From the cell containing the given text, extract its center point as [x, y] coordinate. 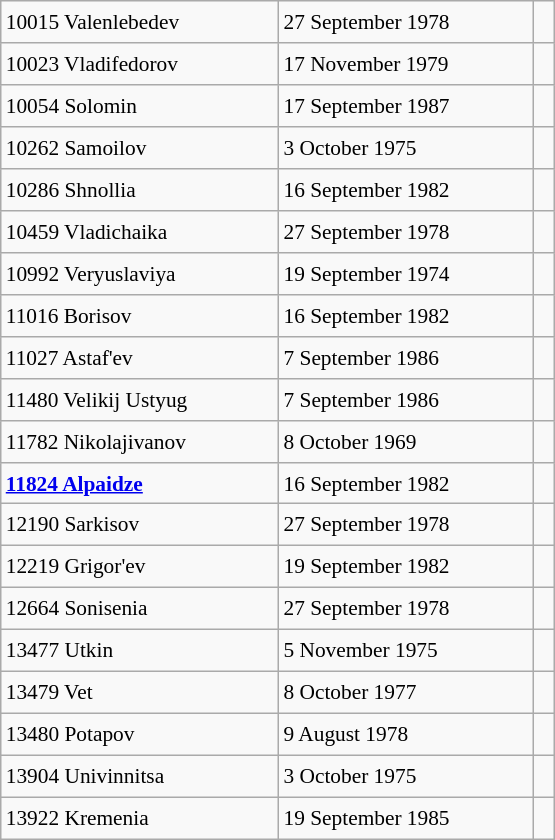
10992 Veryuslaviya [140, 274]
9 August 1978 [406, 735]
17 November 1979 [406, 64]
11480 Velikij Ustyug [140, 399]
12219 Grigor'ev [140, 567]
10015 Valenlebedev [140, 22]
11824 Alpaidze [140, 483]
11016 Borisov [140, 315]
13479 Vet [140, 693]
12664 Sonisenia [140, 609]
13922 Kremenia [140, 818]
19 September 1985 [406, 818]
10023 Vladifedorov [140, 64]
19 September 1974 [406, 274]
11027 Astaf'ev [140, 357]
13904 Univinnitsa [140, 776]
11782 Nikolajivanov [140, 441]
13477 Utkin [140, 651]
19 September 1982 [406, 567]
8 October 1969 [406, 441]
13480 Potapov [140, 735]
12190 Sarkisov [140, 525]
10286 Shnollia [140, 190]
10459 Vladichaika [140, 232]
17 September 1987 [406, 106]
10262 Samoilov [140, 148]
8 October 1977 [406, 693]
10054 Solomin [140, 106]
5 November 1975 [406, 651]
